Search for the cell housing the specified text and yield its [X, Y] center coordinate. 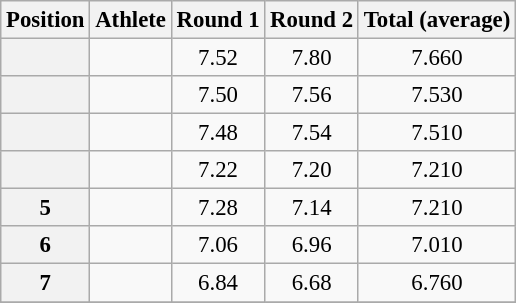
6.84 [218, 283]
7.50 [218, 95]
7.510 [436, 133]
Round 2 [312, 20]
Athlete [130, 20]
Total (average) [436, 20]
Round 1 [218, 20]
Position [46, 20]
7.80 [312, 58]
6 [46, 245]
7.14 [312, 208]
7.52 [218, 58]
7 [46, 283]
7.56 [312, 95]
7.010 [436, 245]
7.48 [218, 133]
6.760 [436, 283]
7.28 [218, 208]
7.660 [436, 58]
7.22 [218, 170]
7.54 [312, 133]
6.68 [312, 283]
5 [46, 208]
7.530 [436, 95]
7.06 [218, 245]
7.20 [312, 170]
6.96 [312, 245]
